Extract the (X, Y) coordinate from the center of the cell holding the provided text.  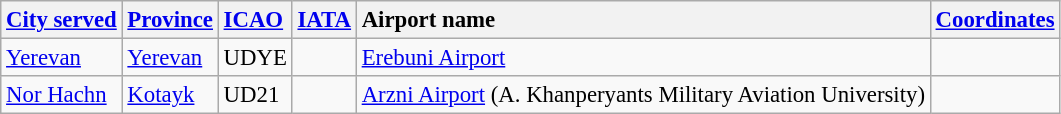
City served (62, 20)
UD21 (255, 95)
Erebuni Airport (643, 58)
Coordinates (995, 20)
ICAO (255, 20)
IATA (324, 20)
Kotayk (170, 95)
Province (170, 20)
Airport name (643, 20)
UDYE (255, 58)
Nor Hachn (62, 95)
Arzni Airport (A. Khanperyants Military Aviation University) (643, 95)
